From the cell containing the given text, extract its center point as [x, y] coordinate. 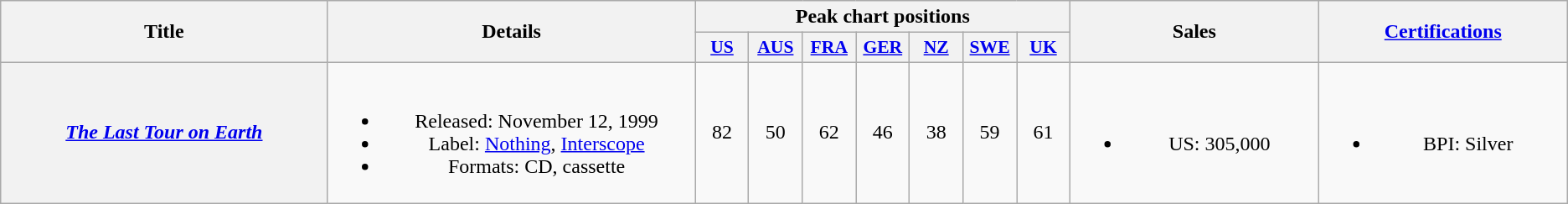
BPI: Silver [1442, 133]
US [722, 48]
50 [776, 133]
61 [1044, 133]
The Last Tour on Earth [164, 133]
46 [883, 133]
FRA [829, 48]
Certifications [1442, 32]
Title [164, 32]
59 [990, 133]
US: 305,000 [1194, 133]
62 [829, 133]
Peak chart positions [883, 17]
38 [936, 133]
NZ [936, 48]
UK [1044, 48]
82 [722, 133]
Details [511, 32]
SWE [990, 48]
Sales [1194, 32]
Released: November 12, 1999Label: Nothing, InterscopeFormats: CD, cassette [511, 133]
GER [883, 48]
AUS [776, 48]
